Locate the cell with the specified text and output its (x, y) center coordinate. 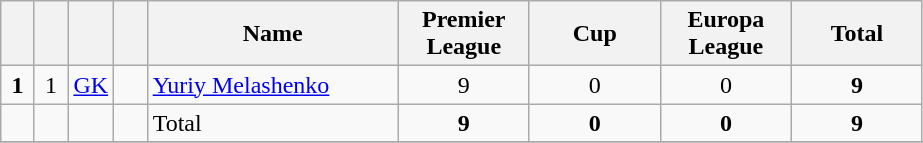
Premier League (464, 34)
Yuriy Melashenko (272, 85)
Europa League (726, 34)
Name (272, 34)
GK (91, 85)
Cup (594, 34)
